Output the (X, Y) coordinate of the center of the cell containing the given text.  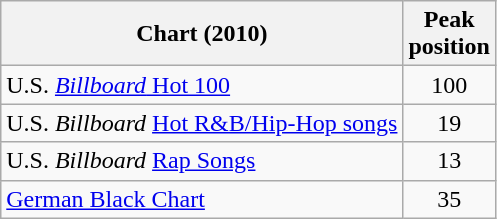
U.S. Billboard Rap Songs (202, 161)
Chart (2010) (202, 34)
U.S. Billboard Hot 100 (202, 85)
U.S. Billboard Hot R&B/Hip-Hop songs (202, 123)
19 (449, 123)
13 (449, 161)
German Black Chart (202, 199)
Peakposition (449, 34)
100 (449, 85)
35 (449, 199)
